For the text-containing cell, return its midpoint in (X, Y) coordinate format. 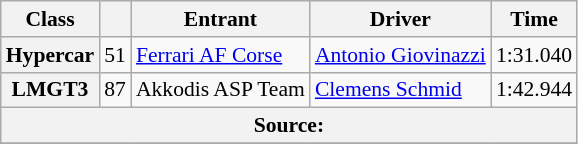
Akkodis ASP Team (220, 90)
Time (534, 19)
1:31.040 (534, 55)
87 (115, 90)
Entrant (220, 19)
Clemens Schmid (400, 90)
1:42.944 (534, 90)
Hypercar (50, 55)
LMGT3 (50, 90)
Driver (400, 19)
Source: (289, 126)
51 (115, 55)
Ferrari AF Corse (220, 55)
Antonio Giovinazzi (400, 55)
Class (50, 19)
